Scan for the cell matching the given text and deliver its [X, Y] coordinate at center. 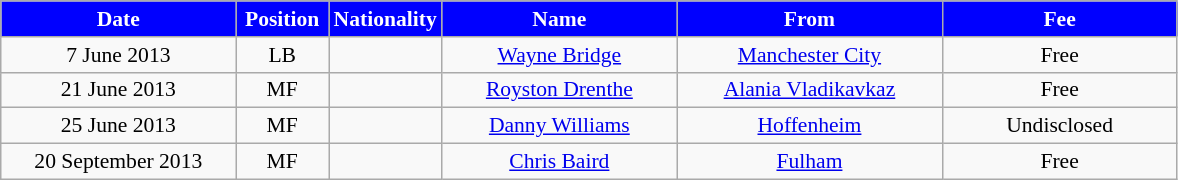
Wayne Bridge [560, 55]
From [810, 19]
7 June 2013 [118, 55]
Fee [1060, 19]
Royston Drenthe [560, 90]
Hoffenheim [810, 126]
Date [118, 19]
Fulham [810, 162]
Alania Vladikavkaz [810, 90]
21 June 2013 [118, 90]
Nationality [384, 19]
Danny Williams [560, 126]
25 June 2013 [118, 126]
Name [560, 19]
Position [282, 19]
Chris Baird [560, 162]
20 September 2013 [118, 162]
Undisclosed [1060, 126]
LB [282, 55]
Manchester City [810, 55]
